Capture the cell that displays the provided text and extract its [X, Y] central coordinate. 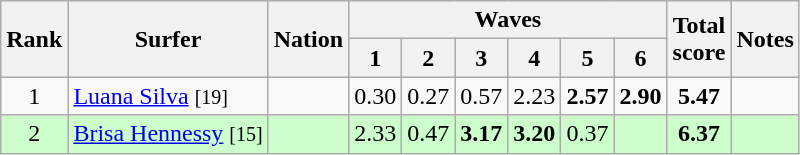
0.47 [428, 134]
0.30 [376, 96]
0.57 [482, 96]
Nation [308, 39]
6.37 [699, 134]
0.37 [588, 134]
2.23 [534, 96]
3 [482, 58]
4 [534, 58]
5.47 [699, 96]
2.90 [640, 96]
2.57 [588, 96]
6 [640, 58]
0.27 [428, 96]
3.17 [482, 134]
2.33 [376, 134]
Rank [34, 39]
5 [588, 58]
Brisa Hennessy [15] [168, 134]
Surfer [168, 39]
Notes [765, 39]
Waves [508, 20]
3.20 [534, 134]
Totalscore [699, 39]
Luana Silva [19] [168, 96]
